Identify which cell holds the provided text, then report its (x, y) central coordinate. 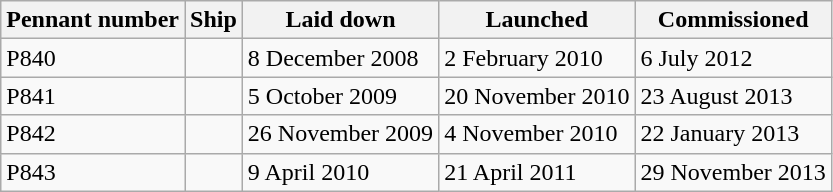
20 November 2010 (537, 96)
22 January 2013 (733, 134)
Commissioned (733, 20)
4 November 2010 (537, 134)
Laid down (340, 20)
21 April 2011 (537, 172)
9 April 2010 (340, 172)
P842 (93, 134)
P840 (93, 58)
Pennant number (93, 20)
8 December 2008 (340, 58)
26 November 2009 (340, 134)
Launched (537, 20)
29 November 2013 (733, 172)
23 August 2013 (733, 96)
5 October 2009 (340, 96)
P843 (93, 172)
2 February 2010 (537, 58)
Ship (213, 20)
6 July 2012 (733, 58)
P841 (93, 96)
